Provide the [X, Y] coordinate of the cell's center where the given text is located.  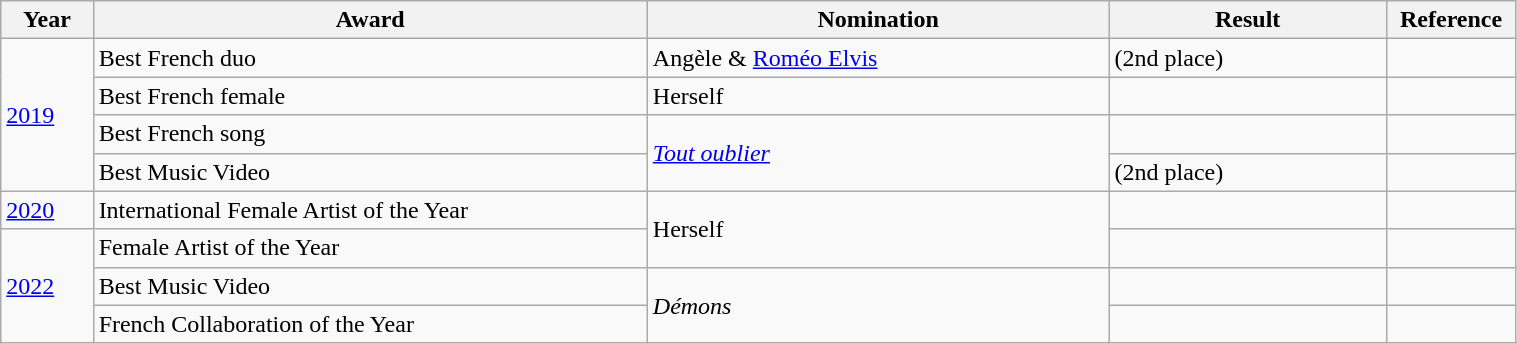
Angèle & Roméo Elvis [878, 58]
Tout oublier [878, 153]
Year [47, 20]
French Collaboration of the Year [370, 324]
2019 [47, 115]
Award [370, 20]
2020 [47, 210]
Best French female [370, 96]
2022 [47, 286]
Reference [1451, 20]
Nomination [878, 20]
Result [1248, 20]
Best French duo [370, 58]
Best French song [370, 134]
International Female Artist of the Year [370, 210]
Démons [878, 305]
Female Artist of the Year [370, 248]
